Return the (X, Y) coordinate for the center point of the cell that contains the specified text.  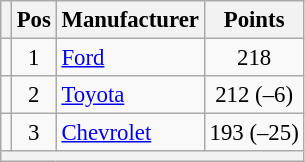
218 (254, 58)
1 (34, 58)
Toyota (130, 95)
2 (34, 95)
193 (–25) (254, 133)
Ford (130, 58)
Pos (34, 20)
Chevrolet (130, 133)
3 (34, 133)
212 (–6) (254, 95)
Points (254, 20)
Manufacturer (130, 20)
